Identify which cell holds the provided text, then report its [X, Y] central coordinate. 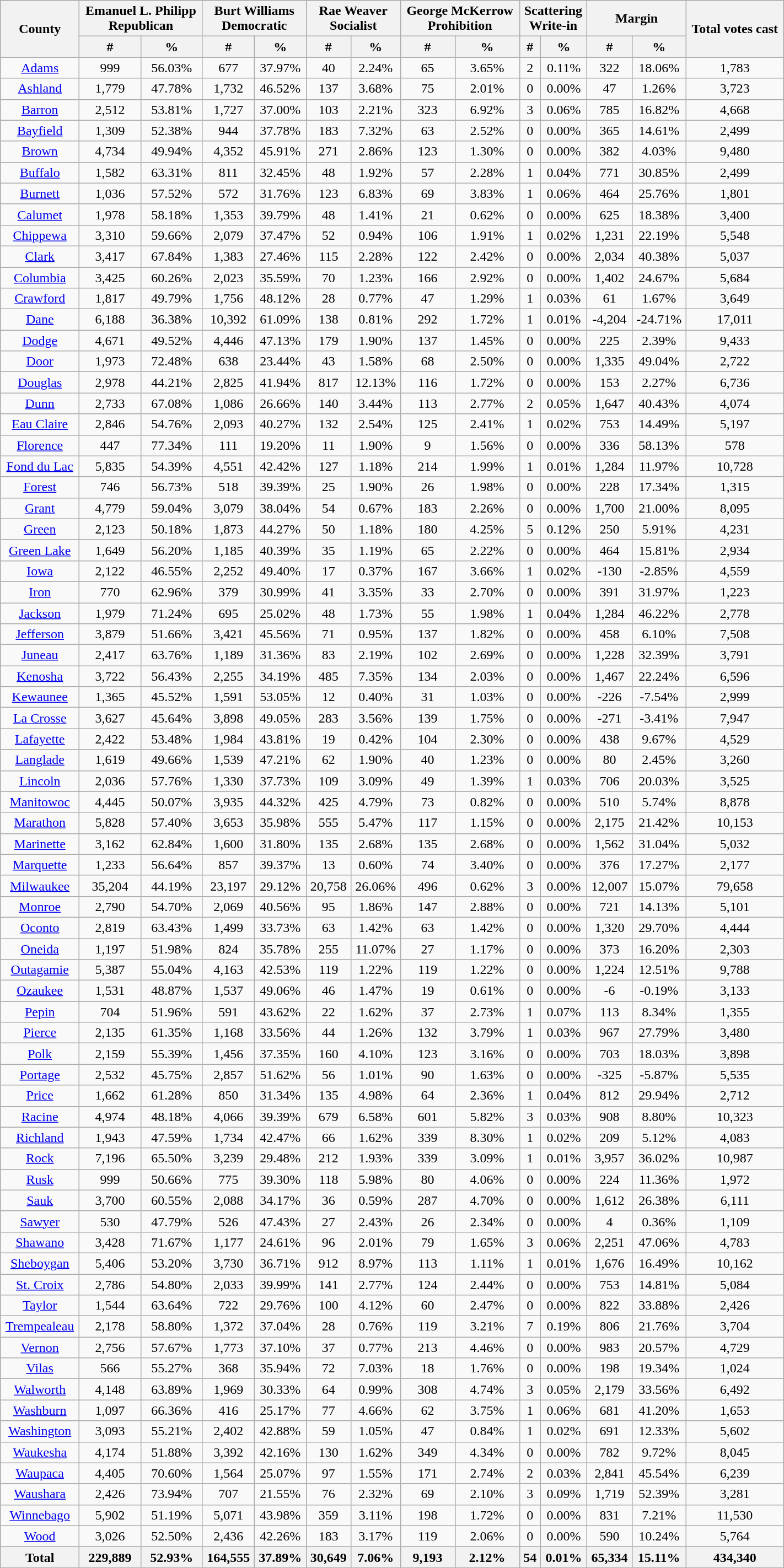
1,402 [610, 277]
229,889 [110, 1557]
41.20% [659, 1410]
3.79% [487, 1033]
1,978 [110, 214]
2,512 [110, 110]
4.06% [487, 1179]
66.36% [171, 1410]
Kewaunee [40, 697]
1,086 [228, 403]
5,032 [734, 844]
782 [610, 1452]
9,788 [734, 970]
20.57% [659, 1348]
5,406 [110, 1263]
4,551 [228, 466]
22.24% [659, 676]
3,627 [110, 718]
25 [329, 487]
63.31% [171, 173]
30.85% [659, 173]
1,372 [228, 1327]
4.79% [375, 802]
967 [610, 1033]
Marathon [40, 823]
Waukesha [40, 1452]
37.35% [280, 1054]
4.74% [487, 1389]
Pierce [40, 1033]
34.19% [280, 676]
103 [329, 110]
56.20% [171, 550]
36.02% [659, 1159]
850 [228, 1096]
817 [329, 382]
2.21% [375, 110]
2,786 [110, 1285]
65.50% [171, 1159]
100 [329, 1306]
Manitowoc [40, 802]
1,647 [610, 403]
1,383 [228, 256]
1.67% [659, 299]
5,071 [228, 1515]
171 [428, 1473]
2.92% [487, 277]
Dane [40, 320]
0.12% [563, 529]
438 [610, 739]
9,480 [734, 152]
-4,204 [610, 320]
1,801 [734, 193]
73 [428, 802]
-24.71% [659, 320]
42.26% [280, 1536]
425 [329, 802]
44.19% [171, 886]
45.56% [280, 634]
22.19% [659, 235]
42.16% [280, 1452]
212 [329, 1159]
15.07% [659, 886]
811 [228, 173]
George McKerrowProhibition [460, 19]
Door [40, 362]
47.43% [280, 1221]
2.73% [487, 1012]
55.39% [171, 1054]
Dunn [40, 403]
1.55% [375, 1473]
52.50% [171, 1536]
5,684 [734, 277]
4.34% [487, 1452]
2.22% [487, 550]
49.06% [280, 991]
41.94% [280, 382]
1,564 [228, 1473]
51.62% [280, 1075]
0.95% [375, 634]
75 [428, 89]
5.98% [375, 1179]
County [40, 29]
65,334 [610, 1557]
2,722 [734, 362]
22 [329, 1012]
2,857 [228, 1075]
1,355 [734, 1012]
49.66% [171, 760]
37.89% [280, 1557]
Marquette [40, 865]
60.26% [171, 277]
55.21% [171, 1431]
97 [329, 1473]
62.96% [171, 592]
Fond du Lac [40, 466]
Forest [40, 487]
2.26% [487, 508]
Rock [40, 1159]
2,123 [110, 529]
Douglas [40, 382]
857 [228, 865]
1.86% [375, 907]
5,197 [734, 424]
50.66% [171, 1179]
10,153 [734, 823]
703 [610, 1054]
Burt WilliamsDemocratic [254, 19]
62.84% [171, 844]
8.30% [487, 1138]
4,352 [228, 152]
1,335 [610, 362]
2,402 [228, 1431]
21 [428, 214]
42.88% [280, 1431]
2,252 [228, 571]
831 [610, 1515]
37.04% [280, 1327]
1,653 [734, 1410]
Iowa [40, 571]
0.84% [487, 1431]
322 [610, 68]
Price [40, 1096]
3,239 [228, 1159]
5,902 [110, 1515]
Bayfield [40, 131]
2.86% [375, 152]
1,228 [610, 655]
7,508 [734, 634]
4,174 [110, 1452]
1.93% [375, 1159]
3.66% [487, 571]
1,109 [734, 1221]
706 [610, 781]
16.49% [659, 1263]
26.38% [659, 1200]
0.82% [487, 802]
707 [228, 1494]
61.35% [171, 1033]
7.32% [375, 131]
45.52% [171, 697]
Pepin [40, 1012]
47.79% [171, 1221]
153 [610, 382]
Emanuel L. PhilippRepublican [141, 19]
7 [530, 1327]
59.04% [171, 508]
0.19% [563, 1327]
6,736 [734, 382]
5 [530, 529]
1.47% [375, 991]
43.98% [280, 1515]
4,529 [734, 739]
-226 [610, 697]
104 [428, 739]
0.42% [375, 739]
20,758 [329, 886]
3,425 [110, 277]
49.52% [171, 341]
1,097 [110, 1410]
66 [329, 1138]
1,969 [228, 1389]
695 [228, 613]
9.67% [659, 739]
18.38% [659, 214]
67.84% [171, 256]
52.93% [171, 1557]
1,600 [228, 844]
1.82% [487, 634]
12.51% [659, 970]
7.21% [659, 1515]
Adams [40, 68]
17 [329, 571]
60 [428, 1306]
6.83% [375, 193]
45.75% [171, 1075]
1,185 [228, 550]
63.76% [171, 655]
Shawano [40, 1242]
58.13% [659, 445]
17.34% [659, 487]
8,045 [734, 1452]
57.76% [171, 781]
31.76% [280, 193]
2.36% [487, 1096]
10,323 [734, 1117]
4,066 [228, 1117]
1.58% [375, 362]
30,649 [329, 1557]
0.40% [375, 697]
721 [610, 907]
33 [428, 592]
368 [228, 1368]
70 [329, 277]
49.94% [171, 152]
31.97% [659, 592]
106 [428, 235]
5,835 [110, 466]
416 [228, 1410]
29.48% [280, 1159]
115 [329, 256]
1.75% [487, 718]
1,700 [610, 508]
35 [329, 550]
2,733 [110, 403]
73.94% [171, 1494]
983 [610, 1348]
2.42% [487, 256]
14.13% [659, 907]
56.73% [171, 487]
5,535 [734, 1075]
71.67% [171, 1242]
359 [329, 1515]
2,175 [610, 823]
1,984 [228, 739]
130 [329, 1452]
50.18% [171, 529]
51.98% [171, 949]
806 [610, 1327]
31.80% [280, 844]
601 [428, 1117]
44.21% [171, 382]
8.80% [659, 1117]
3.65% [487, 68]
4.66% [375, 1410]
2,532 [110, 1075]
179 [329, 341]
Columbia [40, 277]
Kenosha [40, 676]
287 [428, 1200]
255 [329, 949]
7,947 [734, 718]
908 [610, 1117]
14.61% [659, 131]
43.62% [280, 1012]
40.38% [659, 256]
118 [329, 1179]
3,310 [110, 235]
0.94% [375, 235]
Washington [40, 1431]
Eau Claire [40, 424]
3,093 [110, 1431]
376 [610, 865]
15.81% [659, 550]
4.70% [487, 1200]
4.03% [659, 152]
134 [428, 676]
4 [610, 1221]
Brown [40, 152]
2,819 [110, 928]
1,544 [110, 1306]
-5.87% [659, 1075]
36 [329, 1200]
35,204 [110, 886]
3.75% [487, 1410]
3,480 [734, 1033]
Milwaukee [40, 886]
14.81% [659, 1285]
109 [329, 781]
37.00% [280, 110]
54.76% [171, 424]
61.28% [171, 1096]
510 [610, 802]
1,773 [228, 1348]
4,974 [110, 1117]
116 [428, 382]
2,251 [610, 1242]
1.29% [487, 299]
164,555 [228, 1557]
Clark [40, 256]
-7.54% [659, 697]
39.37% [280, 865]
3,400 [734, 214]
35.78% [280, 949]
74 [428, 865]
50.07% [171, 802]
2.03% [487, 676]
180 [428, 529]
349 [428, 1452]
447 [110, 445]
1.63% [487, 1075]
1,591 [228, 697]
2,178 [110, 1327]
33.88% [659, 1306]
4,074 [734, 403]
4.12% [375, 1306]
61 [610, 299]
72 [329, 1368]
17,011 [734, 320]
1,177 [228, 1242]
2.47% [487, 1306]
8.97% [375, 1263]
5,101 [734, 907]
2,034 [610, 256]
46.52% [280, 89]
10,392 [228, 320]
54.80% [171, 1285]
1.11% [487, 1263]
1,873 [228, 529]
2.45% [659, 760]
4,445 [110, 802]
12 [329, 697]
25.07% [280, 1473]
27.79% [659, 1033]
2,436 [228, 1536]
2,179 [610, 1389]
3,133 [734, 991]
15.11% [659, 1557]
Sheboygan [40, 1263]
Buffalo [40, 173]
1,036 [110, 193]
1.56% [487, 445]
79 [428, 1242]
68 [428, 362]
3,879 [110, 634]
771 [610, 173]
49.79% [171, 299]
Burnett [40, 193]
13 [329, 865]
63.43% [171, 928]
Crawford [40, 299]
49 [428, 781]
23,197 [228, 886]
2.70% [487, 592]
0.11% [563, 68]
3,704 [734, 1327]
1,330 [228, 781]
56.03% [171, 68]
3.16% [487, 1054]
11.97% [659, 466]
11 [329, 445]
Total votes cast [734, 29]
590 [610, 1536]
4.10% [375, 1054]
31.04% [659, 844]
3,935 [228, 802]
228 [610, 487]
5,828 [110, 823]
2.12% [487, 1557]
54.70% [171, 907]
56.43% [171, 676]
785 [610, 110]
45.64% [171, 718]
2,159 [110, 1054]
16.20% [659, 949]
1,732 [228, 89]
111 [228, 445]
51.66% [171, 634]
20.03% [659, 781]
53.48% [171, 739]
44.27% [280, 529]
1.30% [487, 152]
160 [329, 1054]
3,525 [734, 781]
3,162 [110, 844]
57.40% [171, 823]
26.66% [280, 403]
3,730 [228, 1263]
4,231 [734, 529]
5.82% [487, 1117]
1,189 [228, 655]
58.80% [171, 1327]
29.12% [280, 886]
52.38% [171, 131]
Sawyer [40, 1221]
102 [428, 655]
55 [428, 613]
638 [228, 362]
76 [329, 1494]
1,582 [110, 173]
2.19% [375, 655]
1,783 [734, 68]
1.15% [487, 823]
5.12% [659, 1138]
2.06% [487, 1536]
944 [228, 131]
3.40% [487, 865]
46.55% [171, 571]
3,791 [734, 655]
1.45% [487, 341]
2.34% [487, 1221]
365 [610, 131]
-6 [610, 991]
ScatteringWrite-in [554, 19]
Portage [40, 1075]
4.25% [487, 529]
224 [610, 1179]
824 [228, 949]
Sauk [40, 1200]
Monroe [40, 907]
18.06% [659, 68]
39.79% [280, 214]
1,197 [110, 949]
292 [428, 320]
53.81% [171, 110]
271 [329, 152]
1,779 [110, 89]
6,492 [734, 1389]
10,728 [734, 466]
2.44% [487, 1285]
530 [110, 1221]
48.12% [280, 299]
Florence [40, 445]
38.04% [280, 508]
0.09% [563, 1494]
77 [329, 1410]
Rae WeaverSocialist [353, 19]
36.38% [171, 320]
1.39% [487, 781]
2,303 [734, 949]
3.83% [487, 193]
1,943 [110, 1138]
La Crosse [40, 718]
1.19% [375, 550]
Walworth [40, 1389]
47.13% [280, 341]
63.64% [171, 1306]
7,196 [110, 1159]
56.64% [171, 865]
1,224 [610, 970]
0.81% [375, 320]
-271 [610, 718]
55.04% [171, 970]
45.54% [659, 1473]
722 [228, 1306]
283 [329, 718]
37.97% [280, 68]
12,007 [610, 886]
11,530 [734, 1515]
25.02% [280, 613]
90 [428, 1075]
4,444 [734, 928]
1,168 [228, 1033]
117 [428, 823]
2,069 [228, 907]
29.76% [280, 1306]
4,163 [228, 970]
0.59% [375, 1200]
4.46% [487, 1348]
679 [329, 1117]
17.27% [659, 865]
141 [329, 1285]
1.05% [375, 1431]
79,658 [734, 886]
2,023 [228, 277]
140 [329, 403]
5,764 [734, 1536]
83 [329, 655]
225 [610, 341]
2,825 [228, 382]
3,417 [110, 256]
11.36% [659, 1179]
1,231 [610, 235]
1,233 [110, 865]
3.17% [375, 1536]
323 [428, 110]
4,779 [110, 508]
48.18% [171, 1117]
25.76% [659, 193]
1,973 [110, 362]
54.39% [171, 466]
770 [110, 592]
2,036 [110, 781]
40.27% [280, 424]
18 [428, 1368]
458 [610, 634]
2,978 [110, 382]
56 [329, 1075]
18.03% [659, 1054]
2,846 [110, 424]
Dodge [40, 341]
2.52% [487, 131]
5,037 [734, 256]
19.20% [280, 445]
3.21% [487, 1327]
34.17% [280, 1200]
29.70% [659, 928]
67.08% [171, 403]
49.04% [659, 362]
125 [428, 424]
-130 [610, 571]
2.74% [487, 1473]
3.11% [375, 1515]
822 [610, 1306]
2,255 [228, 676]
2.50% [487, 362]
8,878 [734, 802]
95 [329, 907]
485 [329, 676]
9,433 [734, 341]
Ozaukee [40, 991]
526 [228, 1221]
59.66% [171, 235]
12.33% [659, 1431]
775 [228, 1179]
209 [610, 1138]
5,084 [734, 1285]
51.96% [171, 1012]
Ashland [40, 89]
3,700 [110, 1200]
3,392 [228, 1452]
0.67% [375, 508]
1.41% [375, 214]
47.06% [659, 1242]
72.48% [171, 362]
2,033 [228, 1285]
3,026 [110, 1536]
49.40% [280, 571]
40.56% [280, 907]
4,446 [228, 341]
9,193 [428, 1557]
21.76% [659, 1327]
2.32% [375, 1494]
19.34% [659, 1368]
21.42% [659, 823]
57.52% [171, 193]
214 [428, 466]
10,987 [734, 1159]
Lafayette [40, 739]
33.73% [280, 928]
27.46% [280, 256]
1,531 [110, 991]
496 [428, 886]
Winnebago [40, 1515]
2,934 [734, 550]
3,653 [228, 823]
6.58% [375, 1117]
6,188 [110, 320]
40.39% [280, 550]
578 [734, 445]
1,676 [610, 1263]
41 [329, 592]
Waupaca [40, 1473]
625 [610, 214]
391 [610, 592]
52.39% [659, 1494]
1.01% [375, 1075]
6.92% [487, 110]
Wood [40, 1536]
2,417 [110, 655]
250 [610, 529]
5,602 [734, 1431]
Oneida [40, 949]
Marinette [40, 844]
1,562 [610, 844]
2.69% [487, 655]
4,083 [734, 1138]
70.60% [171, 1473]
555 [329, 823]
572 [228, 193]
25.17% [280, 1410]
122 [428, 256]
7.03% [375, 1368]
59 [329, 1431]
Chippewa [40, 235]
5,387 [110, 970]
3.68% [375, 89]
1,817 [110, 299]
6.10% [659, 634]
3.35% [375, 592]
52 [329, 235]
46 [329, 991]
704 [110, 1012]
1,619 [110, 760]
4,729 [734, 1348]
1,365 [110, 697]
4,734 [110, 152]
0.07% [563, 1012]
2.43% [375, 1221]
47.78% [171, 89]
2,999 [734, 697]
2,135 [110, 1033]
Margin [636, 19]
4,148 [110, 1389]
382 [610, 152]
4,783 [734, 1242]
746 [110, 487]
7.35% [375, 676]
1,756 [228, 299]
32.45% [280, 173]
Iron [40, 592]
139 [428, 718]
71 [329, 634]
Outagamie [40, 970]
57 [428, 173]
2,422 [110, 739]
Jefferson [40, 634]
31 [428, 697]
30.99% [280, 592]
3,260 [734, 760]
1,456 [228, 1054]
Taylor [40, 1306]
2,790 [110, 907]
1,972 [734, 1179]
2,177 [734, 865]
373 [610, 949]
24.61% [280, 1242]
4,559 [734, 571]
10.24% [659, 1536]
1.92% [375, 173]
5.74% [659, 802]
24.67% [659, 277]
8.34% [659, 1012]
6,111 [734, 1200]
166 [428, 277]
47.59% [171, 1138]
2.54% [375, 424]
2,841 [610, 1473]
1,024 [734, 1368]
Vilas [40, 1368]
50 [329, 529]
21.55% [280, 1494]
43 [329, 362]
-2.85% [659, 571]
2.41% [487, 424]
681 [610, 1410]
566 [110, 1368]
1.76% [487, 1368]
60.55% [171, 1200]
Trempealeau [40, 1327]
127 [329, 466]
812 [610, 1096]
379 [228, 592]
0.76% [375, 1327]
Green [40, 529]
37.73% [280, 781]
Oconto [40, 928]
51.88% [171, 1452]
48.87% [171, 991]
77.34% [171, 445]
2,756 [110, 1348]
3,649 [734, 299]
2,122 [110, 571]
3.44% [375, 403]
147 [428, 907]
4,405 [110, 1473]
31.36% [280, 655]
2.88% [487, 907]
-325 [610, 1075]
46.22% [659, 613]
138 [329, 320]
63.89% [171, 1389]
0.37% [375, 571]
3,079 [228, 508]
1,499 [228, 928]
518 [228, 487]
2,778 [734, 613]
10,162 [734, 1263]
St. Croix [40, 1285]
1.17% [487, 949]
43.81% [280, 739]
124 [428, 1285]
6,596 [734, 676]
14.49% [659, 424]
2.27% [659, 382]
691 [610, 1431]
1.65% [487, 1242]
42.42% [280, 466]
1,309 [110, 131]
-0.19% [659, 991]
Lincoln [40, 781]
32.39% [659, 655]
434,340 [734, 1557]
0.99% [375, 1389]
1,979 [110, 613]
26.06% [375, 886]
47.21% [280, 760]
0.60% [375, 865]
6,239 [734, 1473]
5.91% [659, 529]
3,957 [610, 1159]
Total [40, 1557]
0.61% [487, 991]
9 [428, 445]
1.99% [487, 466]
35.94% [280, 1368]
49.05% [280, 718]
61.09% [280, 320]
7.06% [375, 1557]
1.91% [487, 235]
23.44% [280, 362]
Waushara [40, 1494]
3,281 [734, 1494]
308 [428, 1389]
1,223 [734, 592]
Green Lake [40, 550]
4.98% [375, 1096]
2.39% [659, 341]
1,467 [610, 676]
44.32% [280, 802]
4,671 [110, 341]
Grant [40, 508]
39.99% [280, 1285]
Rusk [40, 1179]
1.73% [375, 613]
2,712 [734, 1096]
40.43% [659, 403]
1,353 [228, 214]
53.20% [171, 1263]
1,649 [110, 550]
71.24% [171, 613]
3,421 [228, 634]
912 [329, 1263]
Barron [40, 110]
45.91% [280, 152]
2.10% [487, 1494]
167 [428, 571]
4,668 [734, 110]
3,428 [110, 1242]
1.03% [487, 697]
2.24% [375, 68]
31.34% [280, 1096]
53.05% [280, 697]
Calumet [40, 214]
5.47% [375, 823]
1,539 [228, 760]
1,315 [734, 487]
Juneau [40, 655]
1,719 [610, 1494]
2.30% [487, 739]
29.94% [659, 1096]
96 [329, 1242]
37.47% [280, 235]
Polk [40, 1054]
213 [428, 1348]
-3.41% [659, 718]
21.00% [659, 508]
42.53% [280, 970]
2,088 [228, 1200]
16.82% [659, 110]
1,662 [110, 1096]
1,320 [610, 928]
57.67% [171, 1348]
Richland [40, 1138]
5,548 [734, 235]
12.13% [375, 382]
2,093 [228, 424]
Racine [40, 1117]
1,734 [228, 1138]
58.18% [171, 214]
Langlade [40, 760]
39.30% [280, 1179]
1,727 [228, 110]
42.47% [280, 1138]
0.36% [659, 1221]
11.07% [375, 949]
336 [610, 445]
Vernon [40, 1348]
3.56% [375, 718]
35.59% [280, 277]
1,537 [228, 991]
Jackson [40, 613]
37.10% [280, 1348]
51.19% [171, 1515]
9.72% [659, 1452]
8,095 [734, 508]
35.98% [280, 823]
2,079 [228, 235]
55.27% [171, 1368]
44 [329, 1033]
Washburn [40, 1410]
677 [228, 68]
591 [228, 1012]
37.78% [280, 131]
1,612 [610, 1200]
3,723 [734, 89]
3,722 [110, 676]
36.71% [280, 1263]
30.33% [280, 1389]
